Determine the [X, Y] coordinate at the center of the cell enclosing the given text.  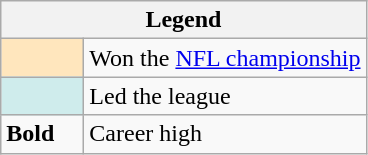
Legend [184, 20]
Led the league [225, 96]
Career high [225, 134]
Bold [42, 134]
Won the NFL championship [225, 58]
